Scan for the cell matching the given text and deliver its (X, Y) coordinate at center. 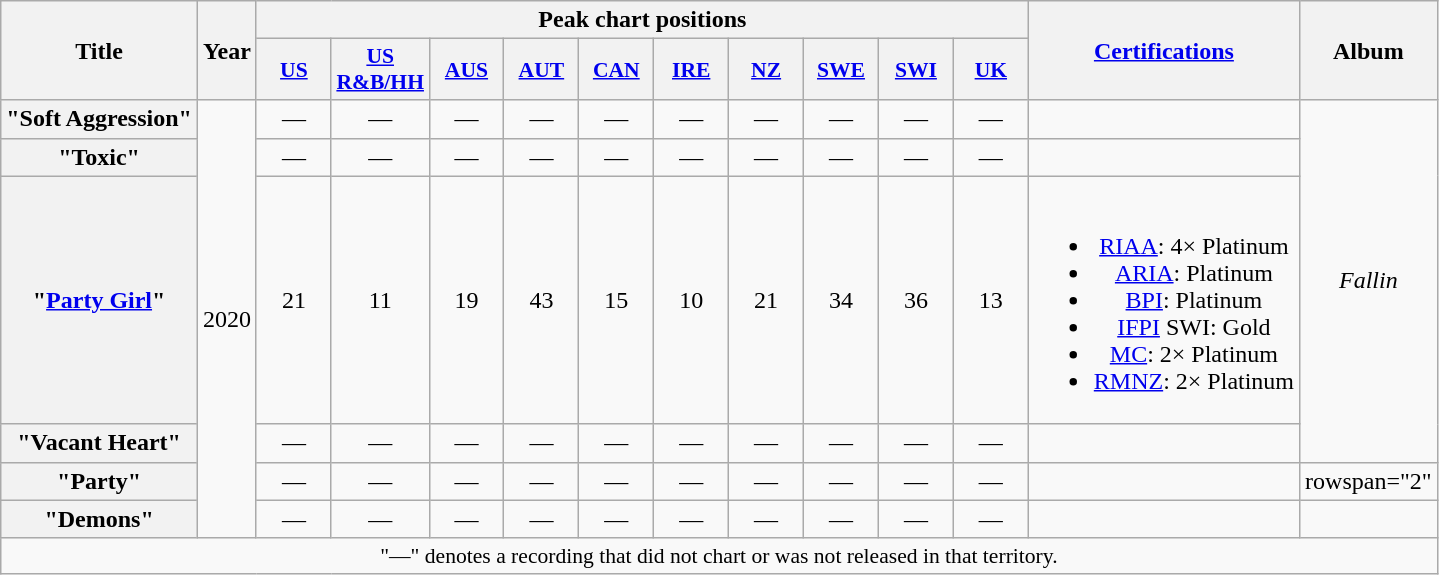
"Toxic" (100, 157)
SWE (842, 70)
13 (990, 300)
34 (842, 300)
AUT (542, 70)
SWI (916, 70)
CAN (616, 70)
Year (226, 50)
Title (100, 50)
10 (692, 300)
Peak chart positions (642, 20)
Fallin (1369, 281)
"—" denotes a recording that did not chart or was not released in that territory. (719, 556)
rowspan="2" (1369, 481)
"Demons" (100, 519)
UK (990, 70)
"Party" (100, 481)
19 (466, 300)
Album (1369, 50)
NZ (766, 70)
"Vacant Heart" (100, 443)
Certifications (1164, 50)
AUS (466, 70)
"Soft Aggression" (100, 119)
RIAA: 4× PlatinumARIA: PlatinumBPI: PlatinumIFPI SWI: GoldMC: 2× PlatinumRMNZ: 2× Platinum (1164, 300)
11 (380, 300)
43 (542, 300)
"Party Girl" (100, 300)
36 (916, 300)
USR&B/HH (380, 70)
IRE (692, 70)
15 (616, 300)
US (294, 70)
2020 (226, 319)
